Identify which cell holds the provided text, then report its [X, Y] central coordinate. 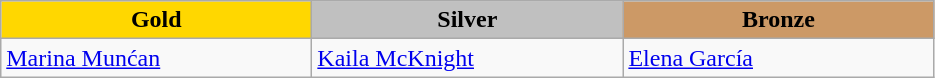
Bronze [778, 20]
Elena García [778, 58]
Kaila McKnight [468, 58]
Silver [468, 20]
Marina Munćan [156, 58]
Gold [156, 20]
